Capture the cell that displays the provided text and extract its [x, y] central coordinate. 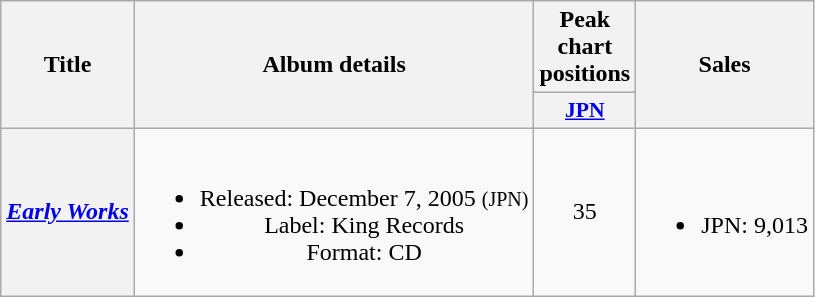
Early Works [68, 212]
Album details [334, 65]
Released: December 7, 2005 (JPN)Label: King RecordsFormat: CD [334, 212]
Peak chart positions [585, 47]
JPN [585, 111]
JPN: 9,013 [725, 212]
Title [68, 65]
Sales [725, 65]
35 [585, 212]
